Capture the cell that displays the provided text and extract its [X, Y] central coordinate. 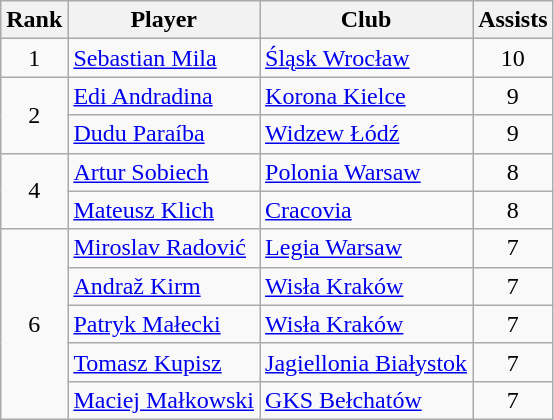
Patryk Małecki [164, 324]
Śląsk Wrocław [366, 58]
Edi Andradina [164, 96]
Mateusz Klich [164, 210]
Assists [513, 20]
Widzew Łódź [366, 134]
Legia Warsaw [366, 248]
4 [34, 191]
Polonia Warsaw [366, 172]
6 [34, 324]
Tomasz Kupisz [164, 362]
Korona Kielce [366, 96]
Club [366, 20]
2 [34, 115]
Rank [34, 20]
1 [34, 58]
Andraž Kirm [164, 286]
Miroslav Radović [164, 248]
10 [513, 58]
Artur Sobiech [164, 172]
Dudu Paraíba [164, 134]
Player [164, 20]
Sebastian Mila [164, 58]
Maciej Małkowski [164, 400]
Cracovia [366, 210]
GKS Bełchatów [366, 400]
Jagiellonia Białystok [366, 362]
